Capture the cell that displays the provided text and extract its [x, y] central coordinate. 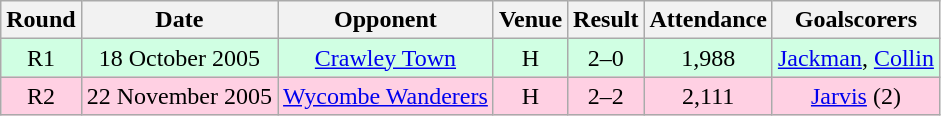
Jackman, Collin [856, 58]
22 November 2005 [179, 96]
R2 [41, 96]
Venue [530, 20]
Result [606, 20]
18 October 2005 [179, 58]
Jarvis (2) [856, 96]
R1 [41, 58]
Crawley Town [386, 58]
Goalscorers [856, 20]
Wycombe Wanderers [386, 96]
Date [179, 20]
2–2 [606, 96]
2–0 [606, 58]
Attendance [708, 20]
Round [41, 20]
1,988 [708, 58]
Opponent [386, 20]
2,111 [708, 96]
